Return [x, y] of the center of cell containing provided text 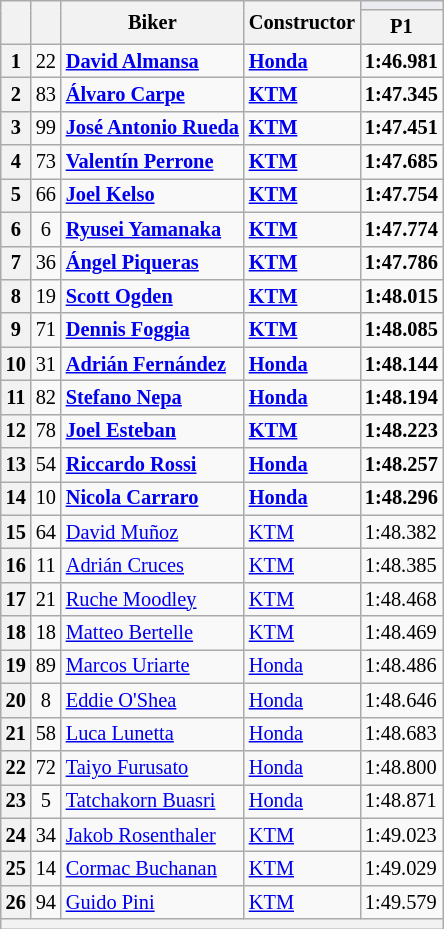
12 [16, 431]
1:49.579 [402, 902]
1:48.257 [402, 465]
Biker [152, 22]
Stefano Nepa [152, 397]
82 [46, 397]
94 [46, 902]
72 [46, 767]
73 [46, 162]
1:47.345 [402, 94]
Adrián Cruces [152, 565]
71 [46, 330]
16 [16, 565]
1:48.385 [402, 565]
99 [46, 128]
23 [16, 801]
2 [16, 94]
31 [46, 364]
1:48.871 [402, 801]
1:47.685 [402, 162]
P1 [402, 27]
1:48.085 [402, 330]
Marcos Uriarte [152, 666]
1:47.774 [402, 229]
64 [46, 532]
Joel Esteban [152, 431]
Nicola Carraro [152, 498]
26 [16, 902]
1:48.646 [402, 700]
25 [16, 868]
24 [16, 835]
Tatchakorn Buasri [152, 801]
1:48.683 [402, 734]
58 [46, 734]
13 [16, 465]
17 [16, 599]
1:48.296 [402, 498]
1:47.451 [402, 128]
Taiyo Furusato [152, 767]
1:47.754 [402, 195]
1:48.223 [402, 431]
Ryusei Yamanaka [152, 229]
4 [16, 162]
Cormac Buchanan [152, 868]
Valentín Perrone [152, 162]
1 [16, 61]
1:48.382 [402, 532]
Matteo Bertelle [152, 633]
Joel Kelso [152, 195]
1:49.029 [402, 868]
Luca Lunetta [152, 734]
66 [46, 195]
Scott Ogden [152, 296]
José Antonio Rueda [152, 128]
20 [16, 700]
7 [16, 263]
1:46.981 [402, 61]
34 [46, 835]
9 [16, 330]
1:48.194 [402, 397]
15 [16, 532]
Álvaro Carpe [152, 94]
Jakob Rosenthaler [152, 835]
1:48.468 [402, 599]
89 [46, 666]
Ruche Moodley [152, 599]
Eddie O'Shea [152, 700]
Guido Pini [152, 902]
36 [46, 263]
Riccardo Rossi [152, 465]
1:48.015 [402, 296]
Ángel Piqueras [152, 263]
1:47.786 [402, 263]
1:48.469 [402, 633]
Adrián Fernández [152, 364]
Constructor [302, 22]
1:48.486 [402, 666]
David Muñoz [152, 532]
1:48.144 [402, 364]
78 [46, 431]
1:49.023 [402, 835]
David Almansa [152, 61]
83 [46, 94]
54 [46, 465]
3 [16, 128]
1:48.800 [402, 767]
Dennis Foggia [152, 330]
